Scan for the cell matching the given text and deliver its (X, Y) coordinate at center. 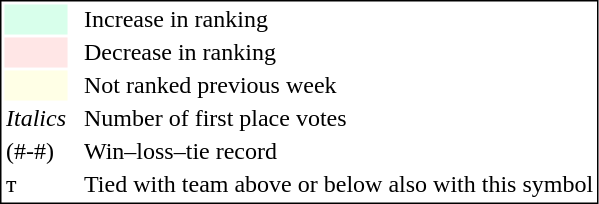
Decrease in ranking (338, 53)
Increase in ranking (338, 19)
(#-#) (36, 151)
Number of first place votes (338, 119)
Italics (36, 119)
Tied with team above or below also with this symbol (338, 185)
Win–loss–tie record (338, 151)
Not ranked previous week (338, 85)
т (36, 185)
